Determine the [X, Y] coordinate at the center of the cell enclosing the given text.  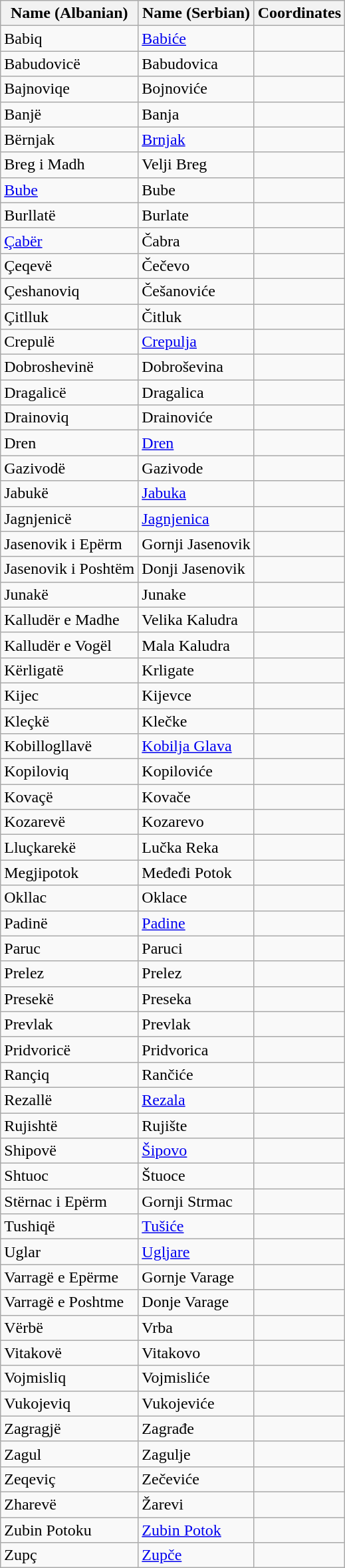
Kopiloviće [196, 772]
Gornji Jasenovik [196, 544]
Brnjak [196, 139]
Shipovë [69, 1151]
Donje Varage [196, 1302]
Padinë [69, 923]
Kalludër e Madhe [69, 620]
Šipovo [196, 1151]
Gornji Strmac [196, 1201]
Jabuka [196, 493]
Kleçkë [69, 721]
Preseka [196, 999]
Babiq [69, 39]
Paruci [196, 948]
Vitakovë [69, 1353]
Stërnac i Epërm [69, 1201]
Žarevi [196, 1504]
Vukojeviq [69, 1403]
Rezala [196, 1100]
Vrba [196, 1328]
Oklace [196, 898]
Jasenovik i Epërm [69, 544]
Kovaçë [69, 797]
Lučka Reka [196, 847]
Jagnjenicë [69, 519]
Drainoviće [196, 418]
Čabra [196, 240]
Junakë [69, 594]
Kalludër e Vogël [69, 645]
Kijevce [196, 695]
Pridvoricë [69, 1049]
Dobroševina [196, 367]
Shtuoc [69, 1176]
Kijec [69, 695]
Velji Breg [196, 165]
Babudovica [196, 64]
Zubin Potoku [69, 1529]
Banja [196, 114]
Zagragjë [69, 1429]
Klečke [196, 721]
Jabukë [69, 493]
Breg i Madh [69, 165]
Junake [196, 594]
Zagrađe [196, 1429]
Bojnoviće [196, 89]
Çeshanoviq [69, 291]
Ugljare [196, 1252]
Burllatë [69, 215]
Gazivodë [69, 468]
Krligate [196, 670]
Dragalica [196, 392]
Zečeviće [196, 1479]
Rujishtë [69, 1126]
Drainoviq [69, 418]
Burlate [196, 215]
Kovače [196, 797]
Zeqeviç [69, 1479]
Varragë e Poshtme [69, 1302]
Bajnoviqe [69, 89]
Rančiće [196, 1075]
Vitakovo [196, 1353]
Dobroshevinë [69, 367]
Çitlluk [69, 317]
Jagnjenica [196, 519]
Čečevo [196, 266]
Velika Kaludra [196, 620]
Međeđi Potok [196, 873]
Vërbë [69, 1328]
Kozarevo [196, 822]
Uglar [69, 1252]
Pridvorica [196, 1049]
Babiće [196, 39]
Kërligatë [69, 670]
Gornje Varage [196, 1277]
Vukojeviće [196, 1403]
Donji Jasenovik [196, 569]
Varragë e Epërme [69, 1277]
Mala Kaludra [196, 645]
Rançiq [69, 1075]
Zubin Potok [196, 1529]
Kopiloviq [69, 772]
Name (Albanian) [69, 13]
Crepulja [196, 342]
Crepulë [69, 342]
Gazivode [196, 468]
Štuoce [196, 1176]
Banjë [69, 114]
Zupç [69, 1555]
Bërnjak [69, 139]
Presekë [69, 999]
Zharevë [69, 1504]
Okllac [69, 898]
Rezallë [69, 1100]
Zagul [69, 1454]
Padine [196, 923]
Name (Serbian) [196, 13]
Çabër [69, 240]
Kozarevë [69, 822]
Zagulje [196, 1454]
Paruc [69, 948]
Dragalicë [69, 392]
Coordinates [299, 13]
Vojmisliće [196, 1378]
Kobillogllavë [69, 746]
Čitluk [196, 317]
Zupče [196, 1555]
Megjipotok [69, 873]
Rujište [196, 1126]
Kobilja Glava [196, 746]
Češanoviće [196, 291]
Jasenovik i Poshtëm [69, 569]
Çeqevë [69, 266]
Tushiqë [69, 1227]
Tušiće [196, 1227]
Lluçkarekë [69, 847]
Babudovicë [69, 64]
Vojmisliq [69, 1378]
